Capture the cell that displays the provided text and extract its (x, y) central coordinate. 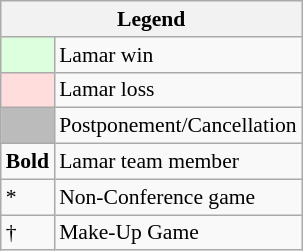
Legend (152, 19)
Bold (28, 162)
† (28, 233)
Lamar win (178, 55)
Lamar loss (178, 90)
Make-Up Game (178, 233)
* (28, 197)
Postponement/Cancellation (178, 126)
Lamar team member (178, 162)
Non-Conference game (178, 197)
